From the cell containing the given text, extract its center point as [x, y] coordinate. 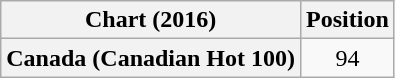
Position [348, 20]
Chart (2016) [151, 20]
Canada (Canadian Hot 100) [151, 58]
94 [348, 58]
